Locate the cell with the specified text and output its (x, y) center coordinate. 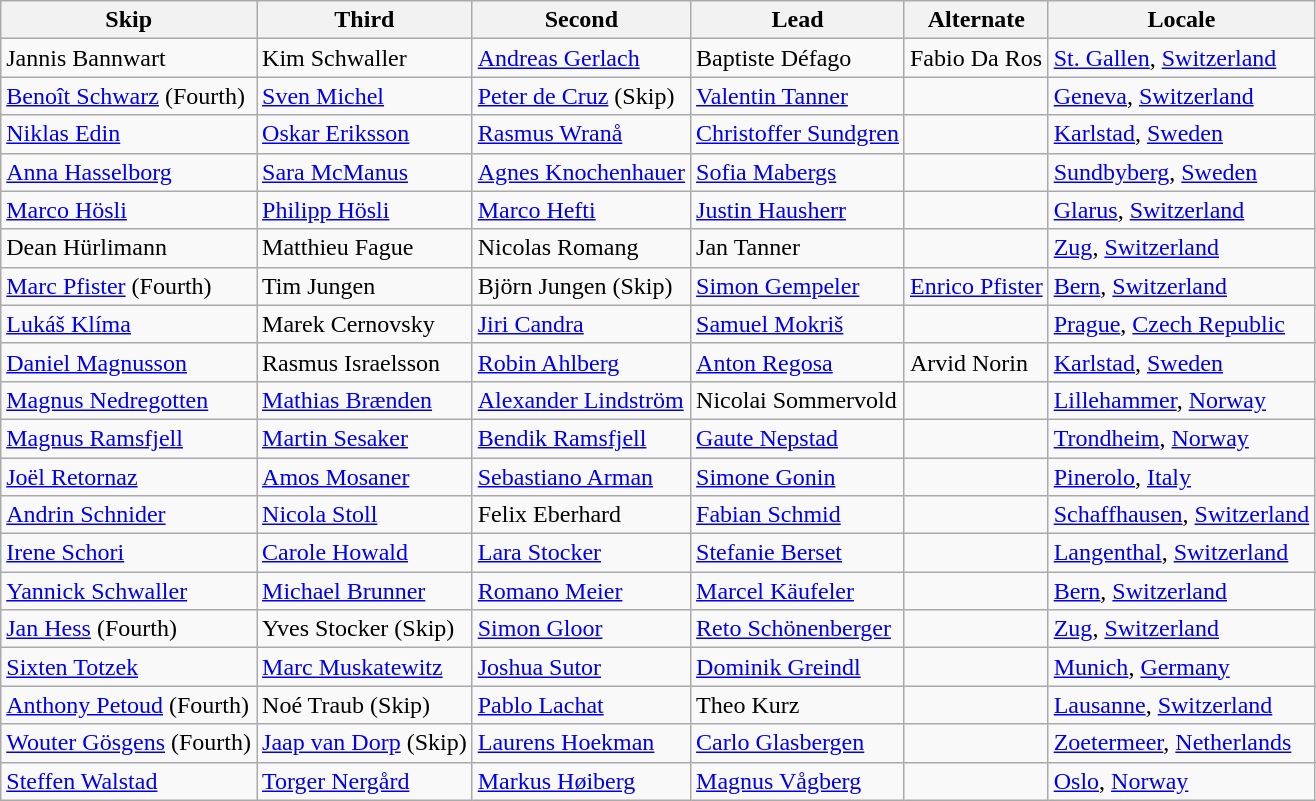
Trondheim, Norway (1182, 438)
Matthieu Fague (365, 248)
Alexander Lindström (581, 400)
Anthony Petoud (Fourth) (129, 705)
Noé Traub (Skip) (365, 705)
Reto Schönenberger (798, 629)
Zoetermeer, Netherlands (1182, 743)
Gaute Nepstad (798, 438)
Nicola Stoll (365, 515)
Schaffhausen, Switzerland (1182, 515)
Björn Jungen (Skip) (581, 286)
Jaap van Dorp (Skip) (365, 743)
Lillehammer, Norway (1182, 400)
St. Gallen, Switzerland (1182, 58)
Samuel Mokriš (798, 324)
Magnus Vågberg (798, 781)
Marcel Käufeler (798, 591)
Simon Gloor (581, 629)
Benoît Schwarz (Fourth) (129, 96)
Sundbyberg, Sweden (1182, 172)
Rasmus Wranå (581, 134)
Skip (129, 20)
Nicolai Sommervold (798, 400)
Jannis Bannwart (129, 58)
Stefanie Berset (798, 553)
Lead (798, 20)
Romano Meier (581, 591)
Marek Cernovsky (365, 324)
Felix Eberhard (581, 515)
Tim Jungen (365, 286)
Lukáš Klíma (129, 324)
Marc Pfister (Fourth) (129, 286)
Kim Schwaller (365, 58)
Carole Howald (365, 553)
Alternate (976, 20)
Anna Hasselborg (129, 172)
Oskar Eriksson (365, 134)
Magnus Nedregotten (129, 400)
Nicolas Romang (581, 248)
Theo Kurz (798, 705)
Valentin Tanner (798, 96)
Robin Ahlberg (581, 362)
Yannick Schwaller (129, 591)
Oslo, Norway (1182, 781)
Rasmus Israelsson (365, 362)
Bendik Ramsfjell (581, 438)
Joël Retornaz (129, 477)
Jan Tanner (798, 248)
Simone Gonin (798, 477)
Marco Hefti (581, 210)
Amos Mosaner (365, 477)
Torger Nergård (365, 781)
Pinerolo, Italy (1182, 477)
Irene Schori (129, 553)
Pablo Lachat (581, 705)
Langenthal, Switzerland (1182, 553)
Sebastiano Arman (581, 477)
Philipp Hösli (365, 210)
Steffen Walstad (129, 781)
Sixten Totzek (129, 667)
Lara Stocker (581, 553)
Daniel Magnusson (129, 362)
Laurens Hoekman (581, 743)
Enrico Pfister (976, 286)
Dominik Greindl (798, 667)
Sofia Mabergs (798, 172)
Anton Regosa (798, 362)
Prague, Czech Republic (1182, 324)
Mathias Brænden (365, 400)
Joshua Sutor (581, 667)
Michael Brunner (365, 591)
Third (365, 20)
Martin Sesaker (365, 438)
Arvid Norin (976, 362)
Simon Gempeler (798, 286)
Locale (1182, 20)
Second (581, 20)
Sven Michel (365, 96)
Yves Stocker (Skip) (365, 629)
Magnus Ramsfjell (129, 438)
Wouter Gösgens (Fourth) (129, 743)
Andrin Schnider (129, 515)
Jiri Candra (581, 324)
Christoffer Sundgren (798, 134)
Sara McManus (365, 172)
Lausanne, Switzerland (1182, 705)
Glarus, Switzerland (1182, 210)
Fabian Schmid (798, 515)
Jan Hess (Fourth) (129, 629)
Munich, Germany (1182, 667)
Marc Muskatewitz (365, 667)
Markus Høiberg (581, 781)
Peter de Cruz (Skip) (581, 96)
Baptiste Défago (798, 58)
Agnes Knochenhauer (581, 172)
Andreas Gerlach (581, 58)
Niklas Edin (129, 134)
Justin Hausherr (798, 210)
Geneva, Switzerland (1182, 96)
Marco Hösli (129, 210)
Carlo Glasbergen (798, 743)
Fabio Da Ros (976, 58)
Dean Hürlimann (129, 248)
